Extract the [x, y] coordinate from the center of the cell holding the provided text.  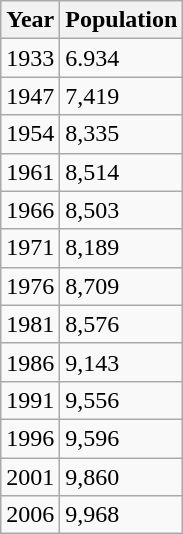
1996 [30, 438]
9,143 [122, 362]
1954 [30, 134]
9,860 [122, 477]
9,968 [122, 515]
8,709 [122, 286]
8,503 [122, 210]
1991 [30, 400]
8,514 [122, 172]
Population [122, 20]
7,419 [122, 96]
1961 [30, 172]
9,556 [122, 400]
1933 [30, 58]
1966 [30, 210]
2006 [30, 515]
9,596 [122, 438]
Year [30, 20]
1986 [30, 362]
1947 [30, 96]
6.934 [122, 58]
2001 [30, 477]
8,576 [122, 324]
1971 [30, 248]
1976 [30, 286]
1981 [30, 324]
8,335 [122, 134]
8,189 [122, 248]
